Locate the cell with the specified text and output its (x, y) center coordinate. 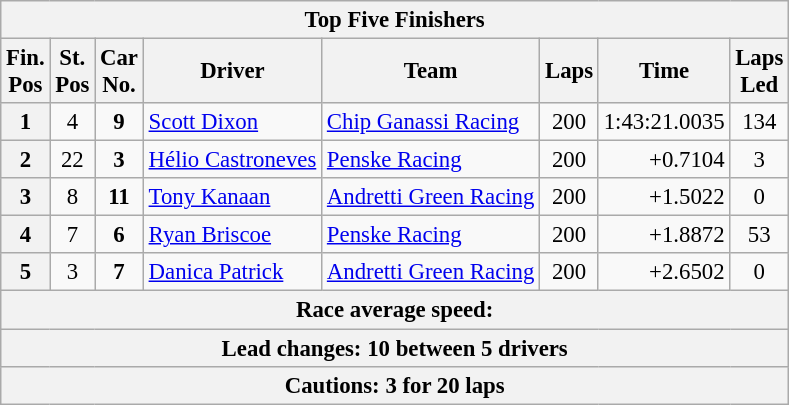
St.Pos (72, 72)
Time (664, 72)
Cautions: 3 for 20 laps (395, 385)
+1.5022 (664, 197)
22 (72, 160)
Team (431, 72)
Danica Patrick (232, 273)
Race average speed: (395, 310)
134 (760, 122)
Chip Ganassi Racing (431, 122)
53 (760, 235)
+2.6502 (664, 273)
Lead changes: 10 between 5 drivers (395, 348)
Driver (232, 72)
2 (26, 160)
9 (120, 122)
+1.8872 (664, 235)
1 (26, 122)
Fin.Pos (26, 72)
CarNo. (120, 72)
LapsLed (760, 72)
5 (26, 273)
Scott Dixon (232, 122)
8 (72, 197)
11 (120, 197)
Laps (570, 72)
Top Five Finishers (395, 20)
Ryan Briscoe (232, 235)
+0.7104 (664, 160)
6 (120, 235)
Hélio Castroneves (232, 160)
Tony Kanaan (232, 197)
1:43:21.0035 (664, 122)
